Return [x, y] of the center of cell containing provided text 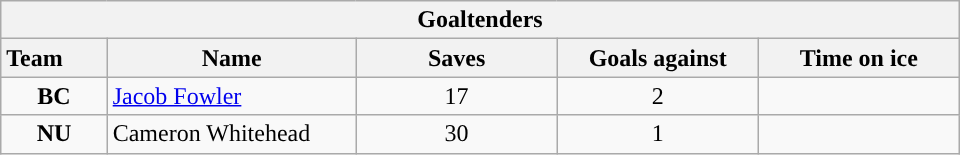
30 [456, 134]
Goaltenders [480, 20]
2 [658, 96]
Name [232, 58]
1 [658, 134]
Saves [456, 58]
Goals against [658, 58]
NU [54, 134]
Time on ice [858, 58]
Cameron Whitehead [232, 134]
Jacob Fowler [232, 96]
17 [456, 96]
Team [54, 58]
BC [54, 96]
